Find where the given text appears and provide that cell's center as (X, Y) coordinate. 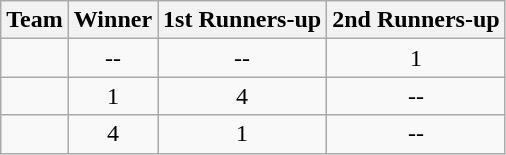
Winner (112, 20)
Team (35, 20)
1st Runners-up (242, 20)
2nd Runners-up (416, 20)
